Scan for the cell matching the given text and deliver its (x, y) coordinate at center. 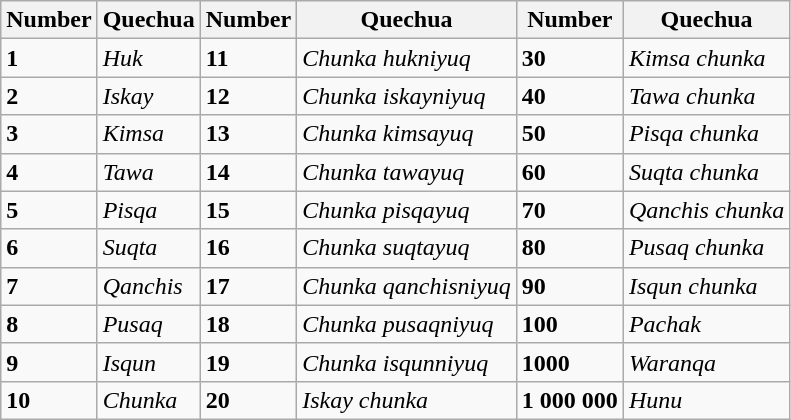
Suqta (148, 248)
5 (49, 210)
30 (570, 58)
Iskay (148, 96)
7 (49, 286)
1000 (570, 362)
3 (49, 134)
Chunka kimsayuq (407, 134)
Iskay chunka (407, 400)
90 (570, 286)
Qanchis chunka (706, 210)
9 (49, 362)
Suqta chunka (706, 172)
Pusaq (148, 324)
16 (248, 248)
Kimsa (148, 134)
100 (570, 324)
Huk (148, 58)
Tawa (148, 172)
Isqun chunka (706, 286)
11 (248, 58)
Tawa chunka (706, 96)
Chunka (148, 400)
Pisqa chunka (706, 134)
13 (248, 134)
6 (49, 248)
17 (248, 286)
40 (570, 96)
Chunka isqunniyuq (407, 362)
Chunka iskayniyuq (407, 96)
Hunu (706, 400)
15 (248, 210)
70 (570, 210)
Chunka pusaqniyuq (407, 324)
Chunka pisqayuq (407, 210)
12 (248, 96)
Pusaq chunka (706, 248)
Qanchis (148, 286)
60 (570, 172)
8 (49, 324)
1 000 000 (570, 400)
20 (248, 400)
Isqun (148, 362)
Chunka tawayuq (407, 172)
19 (248, 362)
Kimsa chunka (706, 58)
Pisqa (148, 210)
2 (49, 96)
Pachak (706, 324)
14 (248, 172)
Waranqa (706, 362)
Chunka suqtayuq (407, 248)
Chunka qanchisniyuq (407, 286)
10 (49, 400)
80 (570, 248)
4 (49, 172)
1 (49, 58)
Chunka hukniyuq (407, 58)
18 (248, 324)
50 (570, 134)
